Pinpoint the cell where the given text exists, returning its [X, Y] midpoint coordinate. 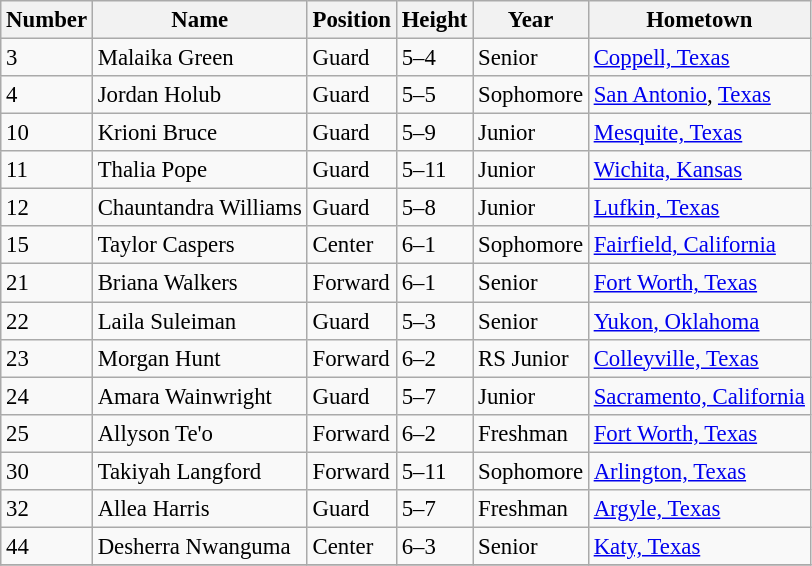
Position [352, 20]
23 [47, 358]
Takiyah Langford [200, 471]
4 [47, 95]
San Antonio, Texas [699, 95]
RS Junior [531, 358]
21 [47, 283]
Amara Wainwright [200, 396]
15 [47, 245]
5–5 [434, 95]
Arlington, Texas [699, 471]
Malaika Green [200, 58]
Krioni Bruce [200, 133]
5–9 [434, 133]
11 [47, 170]
Briana Walkers [200, 283]
44 [47, 546]
30 [47, 471]
5–3 [434, 321]
5–4 [434, 58]
Morgan Hunt [200, 358]
Sacramento, California [699, 396]
12 [47, 208]
Katy, Texas [699, 546]
32 [47, 509]
22 [47, 321]
Lufkin, Texas [699, 208]
Coppell, Texas [699, 58]
Hometown [699, 20]
Allea Harris [200, 509]
25 [47, 433]
3 [47, 58]
Mesquite, Texas [699, 133]
Fairfield, California [699, 245]
Wichita, Kansas [699, 170]
Allyson Te'o [200, 433]
Thalia Pope [200, 170]
Name [200, 20]
Taylor Caspers [200, 245]
24 [47, 396]
Laila Suleiman [200, 321]
Number [47, 20]
Argyle, Texas [699, 509]
Chauntandra Williams [200, 208]
Yukon, Oklahoma [699, 321]
Year [531, 20]
Colleyville, Texas [699, 358]
Height [434, 20]
Jordan Holub [200, 95]
10 [47, 133]
5–8 [434, 208]
6–3 [434, 546]
Desherra Nwanguma [200, 546]
